Return the (x, y) coordinate for the center point of the cell that contains the specified text.  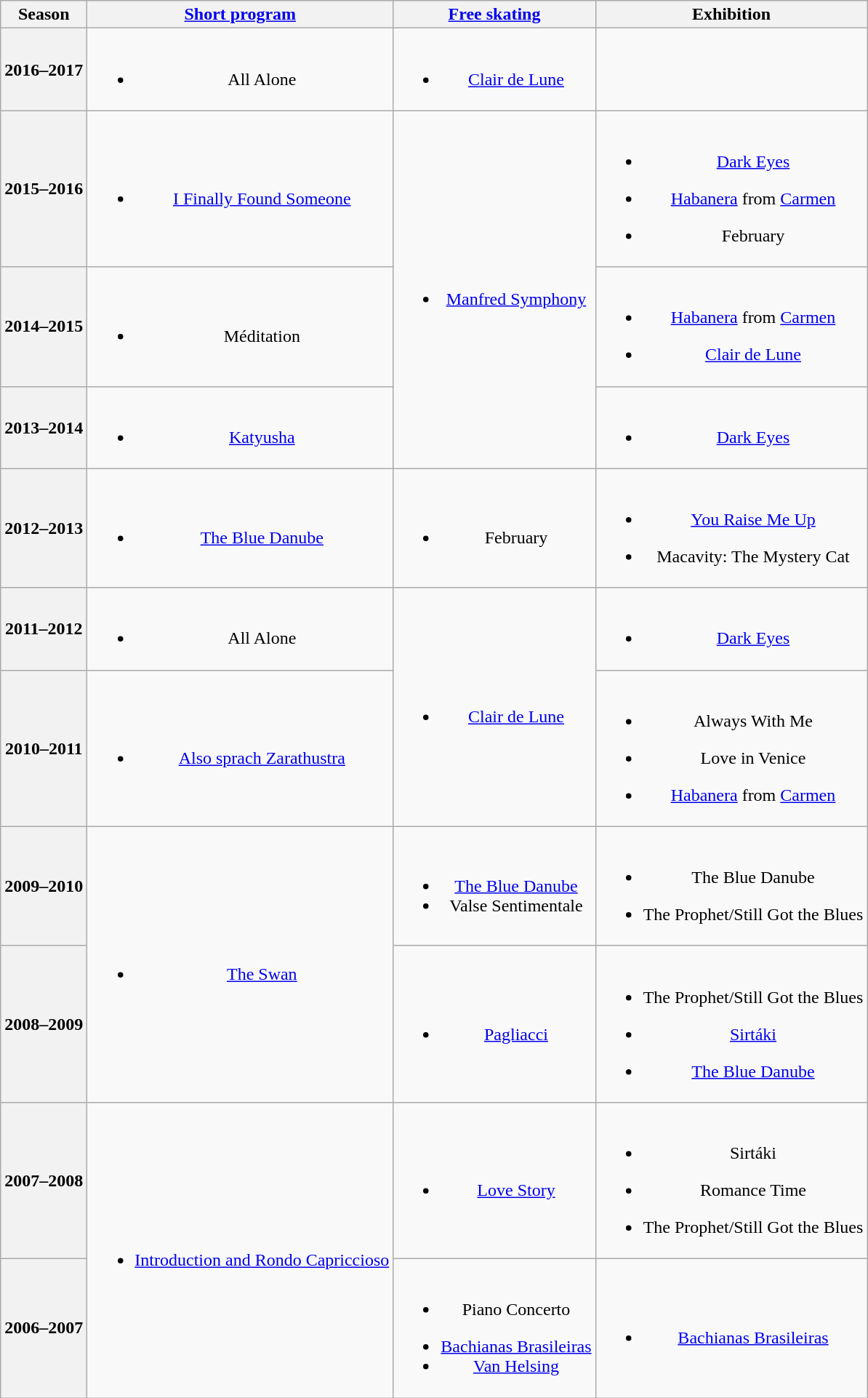
Piano Concerto Bachianas Brasileiras Van Helsing (494, 1328)
2016–2017 (44, 70)
2012–2013 (44, 528)
Méditation (240, 327)
February (494, 528)
2010–2011 (44, 748)
Bachianas Brasileiras (731, 1328)
The Blue Danube Valse Sentimentale (494, 886)
The Blue Danube The Prophet/Still Got the Blues (731, 886)
2007–2008 (44, 1180)
2009–2010 (44, 886)
Dark Eyes Habanera from Carmen February (731, 189)
The Prophet/Still Got the Blues Sirtáki The Blue Danube (731, 1024)
2014–2015 (44, 327)
Pagliacci (494, 1024)
Katyusha (240, 428)
The Blue Danube (240, 528)
2011–2012 (44, 628)
I Finally Found Someone (240, 189)
2013–2014 (44, 428)
Exhibition (731, 15)
Season (44, 15)
Introduction and Rondo Capriccioso (240, 1250)
Short program (240, 15)
2015–2016 (44, 189)
Habanera from Carmen Clair de Lune (731, 327)
Also sprach Zarathustra (240, 748)
Sirtáki Romance Time The Prophet/Still Got the Blues (731, 1180)
Love Story (494, 1180)
2006–2007 (44, 1328)
The Swan (240, 964)
You Raise Me Up Macavity: The Mystery Cat (731, 528)
Free skating (494, 15)
2008–2009 (44, 1024)
Manfred Symphony (494, 289)
Always With Me Love in Venice Habanera from Carmen (731, 748)
